Output the [x, y] coordinate of the center of the cell containing the given text.  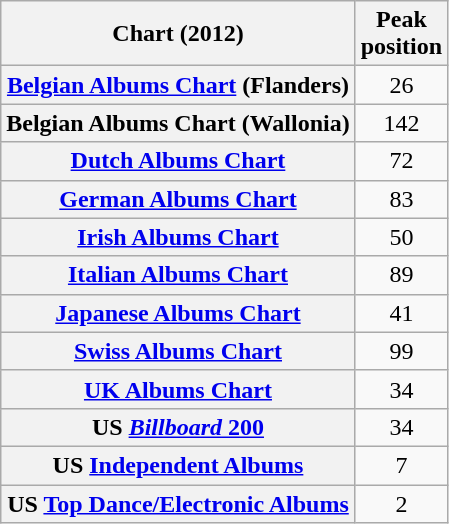
26 [401, 85]
Japanese Albums Chart [178, 313]
83 [401, 199]
99 [401, 351]
Swiss Albums Chart [178, 351]
Irish Albums Chart [178, 237]
Belgian Albums Chart (Flanders) [178, 85]
72 [401, 161]
7 [401, 465]
89 [401, 275]
US Top Dance/Electronic Albums [178, 503]
Chart (2012) [178, 34]
2 [401, 503]
US Billboard 200 [178, 427]
Belgian Albums Chart (Wallonia) [178, 123]
41 [401, 313]
UK Albums Chart [178, 389]
US Independent Albums [178, 465]
Italian Albums Chart [178, 275]
Dutch Albums Chart [178, 161]
50 [401, 237]
Peakposition [401, 34]
142 [401, 123]
German Albums Chart [178, 199]
